Provide the (X, Y) coordinate of the cell's center where the given text is located.  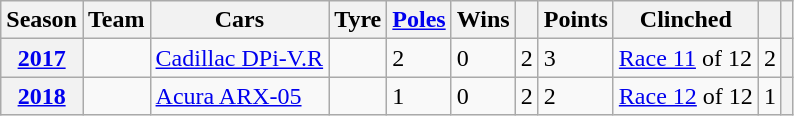
Tyre (358, 20)
Race 12 of 12 (686, 96)
2018 (42, 96)
Poles (419, 20)
Race 11 of 12 (686, 58)
Points (576, 20)
Cadillac DPi-V.R (240, 58)
Clinched (686, 20)
Season (42, 20)
2017 (42, 58)
Team (116, 20)
Wins (483, 20)
Acura ARX-05 (240, 96)
Cars (240, 20)
3 (576, 58)
